Scan for the cell matching the given text and deliver its (X, Y) coordinate at center. 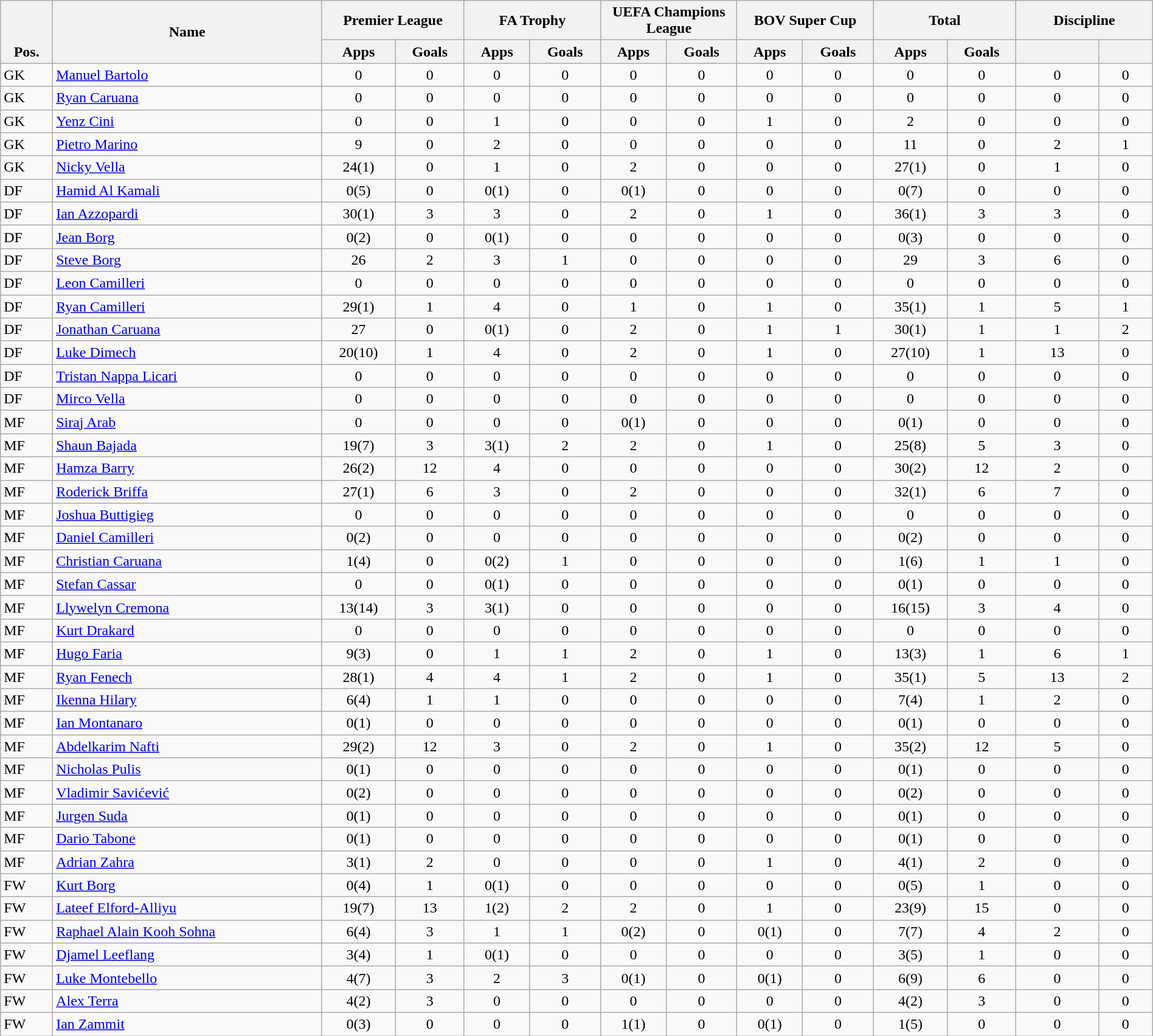
26(2) (359, 468)
Jurgen Suda (187, 816)
Hugo Faria (187, 653)
20(10) (359, 353)
Djamel Leeflang (187, 954)
Jean Borg (187, 237)
Siraj Arab (187, 422)
Mirco Vella (187, 399)
7(7) (910, 931)
Steve Borg (187, 260)
3(4) (359, 954)
Ian Zammit (187, 1024)
1(2) (497, 908)
0(4) (359, 885)
23(9) (910, 908)
BOV Super Cup (805, 21)
26 (359, 260)
6(9) (910, 978)
Pietro Marino (187, 144)
Hamid Al Kamali (187, 190)
7 (1057, 492)
Adrian Zahra (187, 862)
1(1) (634, 1024)
11 (910, 144)
36(1) (910, 214)
Nicholas Pulis (187, 770)
25(8) (910, 445)
Manuel Bartolo (187, 75)
Discipline (1085, 21)
Leon Camilleri (187, 283)
1(4) (359, 561)
Yenz Cini (187, 121)
0(7) (910, 190)
28(1) (359, 677)
9 (359, 144)
Kurt Drakard (187, 630)
Premier League (393, 21)
Raphael Alain Kooh Sohna (187, 931)
Ryan Fenech (187, 677)
Ian Montanaro (187, 723)
Total (944, 21)
Vladimir Savićević (187, 793)
Name (187, 32)
Joshua Buttigieg (187, 515)
Ryan Caruana (187, 98)
Nicky Vella (187, 167)
9(3) (359, 653)
1(5) (910, 1024)
UEFA Champions League (669, 21)
1(6) (910, 561)
13(14) (359, 607)
15 (982, 908)
Luke Dimech (187, 353)
32(1) (910, 492)
Christian Caruana (187, 561)
30(2) (910, 468)
27(10) (910, 353)
24(1) (359, 167)
13(3) (910, 653)
Roderick Briffa (187, 492)
Dario Tabone (187, 839)
7(4) (910, 700)
4(7) (359, 978)
Alex Terra (187, 1001)
Jonathan Caruana (187, 330)
35(2) (910, 746)
Pos. (27, 32)
Stefan Cassar (187, 584)
Hamza Barry (187, 468)
Daniel Camilleri (187, 538)
Lateef Elford-Alliyu (187, 908)
4(1) (910, 862)
29(2) (359, 746)
Ikenna Hilary (187, 700)
16(15) (910, 607)
27 (359, 330)
Shaun Bajada (187, 445)
3(5) (910, 954)
Luke Montebello (187, 978)
Ryan Camilleri (187, 306)
Tristan Nappa Licari (187, 376)
Llywelyn Cremona (187, 607)
Kurt Borg (187, 885)
29 (910, 260)
FA Trophy (532, 21)
29(1) (359, 306)
Abdelkarim Nafti (187, 746)
Ian Azzopardi (187, 214)
